Pinpoint the cell where the given text exists, returning its (x, y) midpoint coordinate. 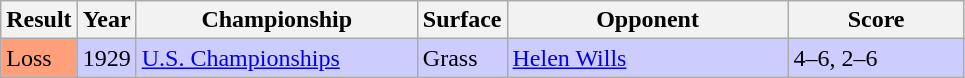
Grass (462, 58)
Loss (39, 58)
Year (106, 20)
Helen Wills (648, 58)
Opponent (648, 20)
U.S. Championships (276, 58)
4–6, 2–6 (876, 58)
1929 (106, 58)
Championship (276, 20)
Result (39, 20)
Score (876, 20)
Surface (462, 20)
